Return the [X, Y] coordinate for the center point of the cell that contains the specified text.  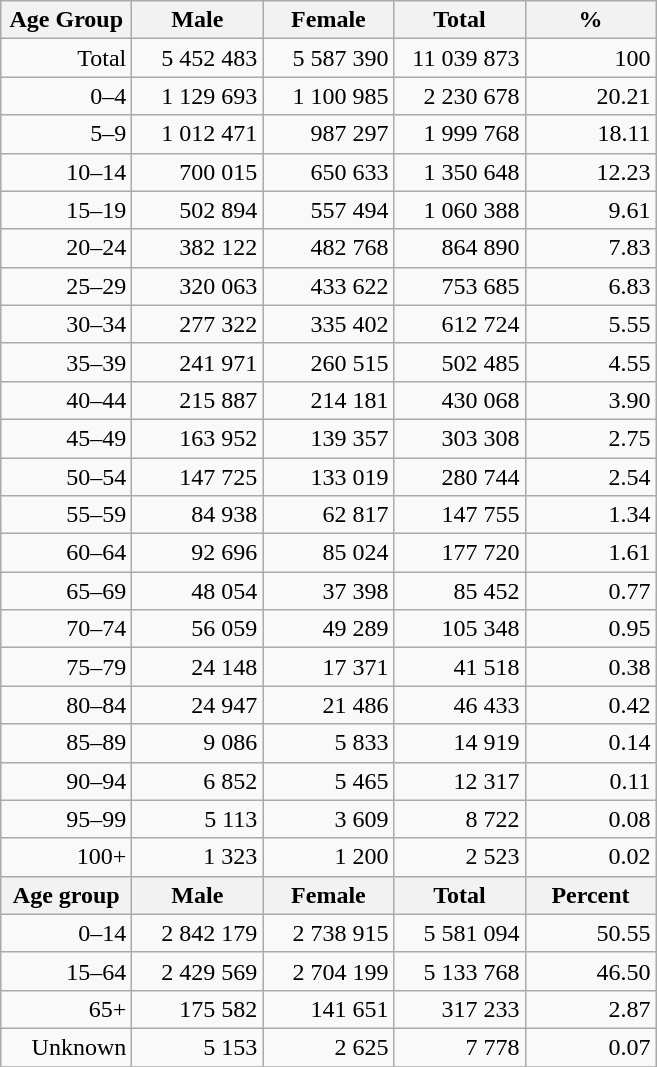
1.34 [590, 515]
214 181 [328, 400]
5.55 [590, 324]
303 308 [460, 438]
1 200 [328, 857]
3.90 [590, 400]
5 133 768 [460, 971]
105 348 [460, 629]
18.11 [590, 134]
46.50 [590, 971]
17 371 [328, 667]
0.95 [590, 629]
100+ [66, 857]
2 738 915 [328, 933]
65+ [66, 1009]
2 625 [328, 1047]
241 971 [198, 362]
5 581 094 [460, 933]
557 494 [328, 210]
753 685 [460, 286]
382 122 [198, 248]
9.61 [590, 210]
10–14 [66, 172]
433 622 [328, 286]
% [590, 20]
0.38 [590, 667]
5 587 390 [328, 58]
1.61 [590, 553]
75–79 [66, 667]
0.77 [590, 591]
5 153 [198, 1047]
502 894 [198, 210]
2 842 179 [198, 933]
Age Group [66, 20]
2.75 [590, 438]
280 744 [460, 477]
335 402 [328, 324]
41 518 [460, 667]
1 060 388 [460, 210]
317 233 [460, 1009]
14 919 [460, 743]
5 465 [328, 781]
0–4 [66, 96]
80–84 [66, 705]
1 323 [198, 857]
700 015 [198, 172]
612 724 [460, 324]
85 452 [460, 591]
133 019 [328, 477]
650 633 [328, 172]
0.07 [590, 1047]
24 947 [198, 705]
260 515 [328, 362]
987 297 [328, 134]
0.14 [590, 743]
5 113 [198, 819]
482 768 [328, 248]
0.42 [590, 705]
70–74 [66, 629]
30–34 [66, 324]
215 887 [198, 400]
65–69 [66, 591]
1 100 985 [328, 96]
320 063 [198, 286]
0.08 [590, 819]
0.11 [590, 781]
177 720 [460, 553]
2 429 569 [198, 971]
20–24 [66, 248]
0–14 [66, 933]
430 068 [460, 400]
92 696 [198, 553]
141 651 [328, 1009]
84 938 [198, 515]
49 289 [328, 629]
15–64 [66, 971]
2 230 678 [460, 96]
175 582 [198, 1009]
Unknown [66, 1047]
7 778 [460, 1047]
5 452 483 [198, 58]
502 485 [460, 362]
9 086 [198, 743]
55–59 [66, 515]
4.55 [590, 362]
147 725 [198, 477]
864 890 [460, 248]
60–64 [66, 553]
Age group [66, 895]
2.54 [590, 477]
37 398 [328, 591]
1 350 648 [460, 172]
50–54 [66, 477]
1 999 768 [460, 134]
35–39 [66, 362]
15–19 [66, 210]
21 486 [328, 705]
90–94 [66, 781]
163 952 [198, 438]
147 755 [460, 515]
40–44 [66, 400]
8 722 [460, 819]
12 317 [460, 781]
277 322 [198, 324]
2 704 199 [328, 971]
62 817 [328, 515]
100 [590, 58]
2.87 [590, 1009]
5–9 [66, 134]
0.02 [590, 857]
50.55 [590, 933]
5 833 [328, 743]
12.23 [590, 172]
3 609 [328, 819]
85–89 [66, 743]
48 054 [198, 591]
25–29 [66, 286]
1 129 693 [198, 96]
139 357 [328, 438]
Percent [590, 895]
46 433 [460, 705]
6 852 [198, 781]
11 039 873 [460, 58]
7.83 [590, 248]
95–99 [66, 819]
85 024 [328, 553]
24 148 [198, 667]
45–49 [66, 438]
20.21 [590, 96]
1 012 471 [198, 134]
2 523 [460, 857]
6.83 [590, 286]
56 059 [198, 629]
